Identify which cell holds the provided text, then report its [X, Y] central coordinate. 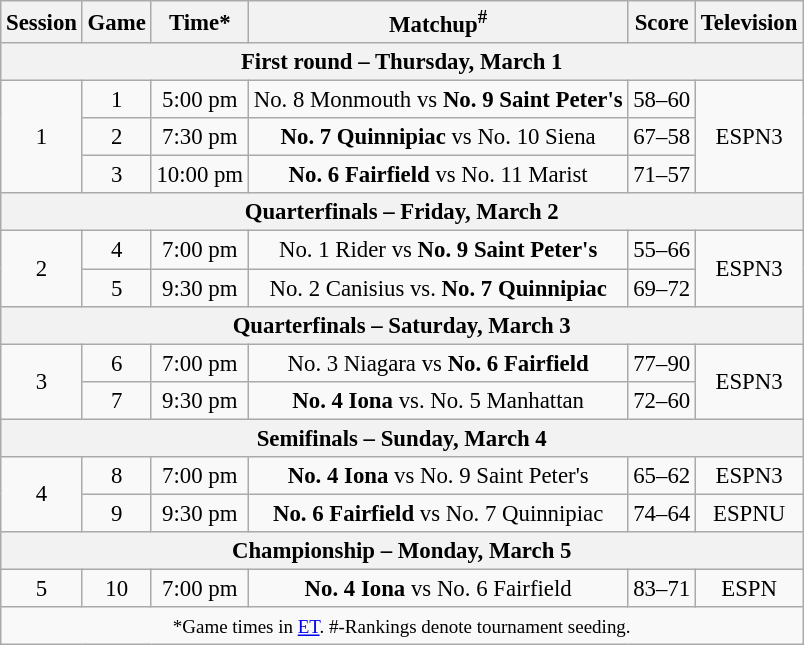
Matchup# [438, 22]
71–57 [662, 175]
7 [116, 400]
Session [42, 22]
69–72 [662, 288]
Semifinals – Sunday, March 4 [402, 438]
Championship – Monday, March 5 [402, 551]
ESPN [748, 588]
9 [116, 513]
No. 3 Niagara vs No. 6 Fairfield [438, 363]
Game [116, 22]
6 [116, 363]
65–62 [662, 476]
83–71 [662, 588]
No. 4 Iona vs No. 9 Saint Peter's [438, 476]
ESPNU [748, 513]
No. 8 Monmouth vs No. 9 Saint Peter's [438, 100]
No. 1 Rider vs No. 9 Saint Peter's [438, 250]
58–60 [662, 100]
10:00 pm [200, 175]
Score [662, 22]
*Game times in ET. #-Rankings denote tournament seeding. [402, 626]
Quarterfinals – Friday, March 2 [402, 213]
74–64 [662, 513]
Time* [200, 22]
No. 6 Fairfield vs No. 7 Quinnipiac [438, 513]
10 [116, 588]
No. 4 Iona vs. No. 5 Manhattan [438, 400]
67–58 [662, 137]
72–60 [662, 400]
No. 4 Iona vs No. 6 Fairfield [438, 588]
77–90 [662, 363]
No. 6 Fairfield vs No. 11 Marist [438, 175]
8 [116, 476]
Television [748, 22]
5:00 pm [200, 100]
First round – Thursday, March 1 [402, 62]
No. 7 Quinnipiac vs No. 10 Siena [438, 137]
Quarterfinals – Saturday, March 3 [402, 325]
No. 2 Canisius vs. No. 7 Quinnipiac [438, 288]
7:30 pm [200, 137]
55–66 [662, 250]
